Output the (x, y) coordinate of the center of the cell containing the given text.  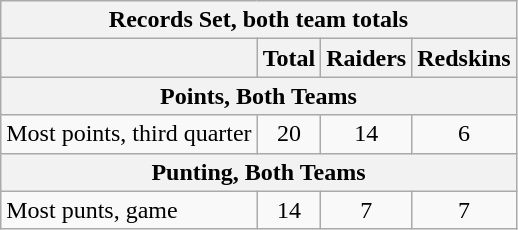
Records Set, both team totals (258, 20)
Most punts, game (129, 210)
Total (289, 58)
Points, Both Teams (258, 96)
20 (289, 134)
Redskins (464, 58)
6 (464, 134)
Raiders (366, 58)
Most points, third quarter (129, 134)
Punting, Both Teams (258, 172)
